Return (X, Y) of the center of cell containing provided text 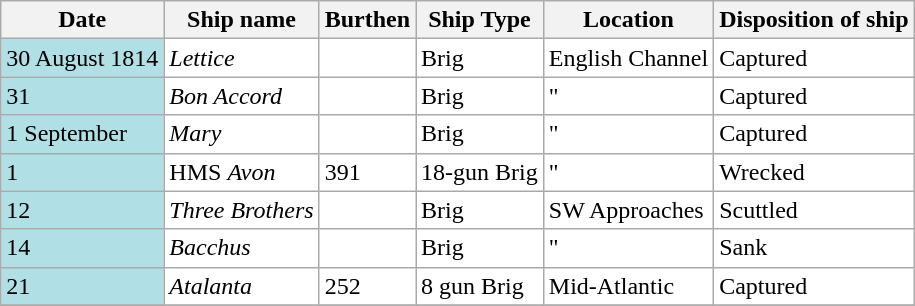
Ship Type (480, 20)
Disposition of ship (814, 20)
12 (82, 210)
14 (82, 248)
Lettice (242, 58)
Date (82, 20)
391 (367, 172)
HMS Avon (242, 172)
English Channel (628, 58)
Ship name (242, 20)
Bacchus (242, 248)
Burthen (367, 20)
Atalanta (242, 286)
Wrecked (814, 172)
Mary (242, 134)
Sank (814, 248)
Location (628, 20)
Mid-Atlantic (628, 286)
1 (82, 172)
21 (82, 286)
1 September (82, 134)
Bon Accord (242, 96)
252 (367, 286)
18-gun Brig (480, 172)
SW Approaches (628, 210)
30 August 1814 (82, 58)
Three Brothers (242, 210)
Scuttled (814, 210)
8 gun Brig (480, 286)
31 (82, 96)
